Pinpoint the cell where the given text exists, returning its [X, Y] midpoint coordinate. 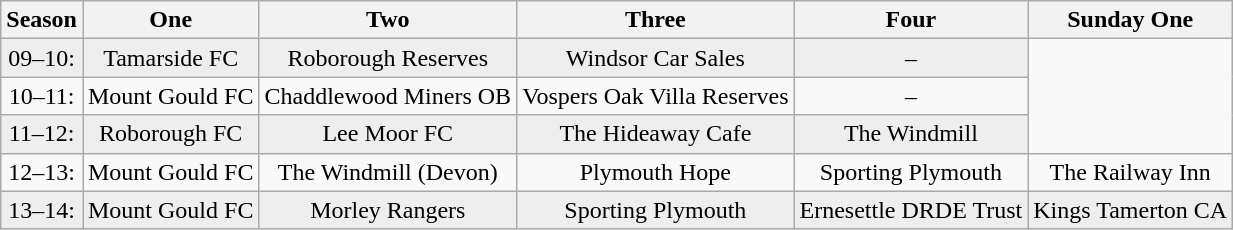
13–14: [42, 210]
The Hideaway Cafe [656, 134]
The Windmill (Devon) [388, 172]
Season [42, 20]
10–11: [42, 96]
Four [911, 20]
Three [656, 20]
11–12: [42, 134]
Windsor Car Sales [656, 58]
Roborough Reserves [388, 58]
09–10: [42, 58]
Sunday One [1130, 20]
Morley Rangers [388, 210]
Lee Moor FC [388, 134]
Roborough FC [170, 134]
Tamarside FC [170, 58]
One [170, 20]
Chaddlewood Miners OB [388, 96]
Plymouth Hope [656, 172]
12–13: [42, 172]
Vospers Oak Villa Reserves [656, 96]
Kings Tamerton CA [1130, 210]
The Windmill [911, 134]
Two [388, 20]
Ernesettle DRDE Trust [911, 210]
The Railway Inn [1130, 172]
